From the cell containing the given text, extract its center point as [x, y] coordinate. 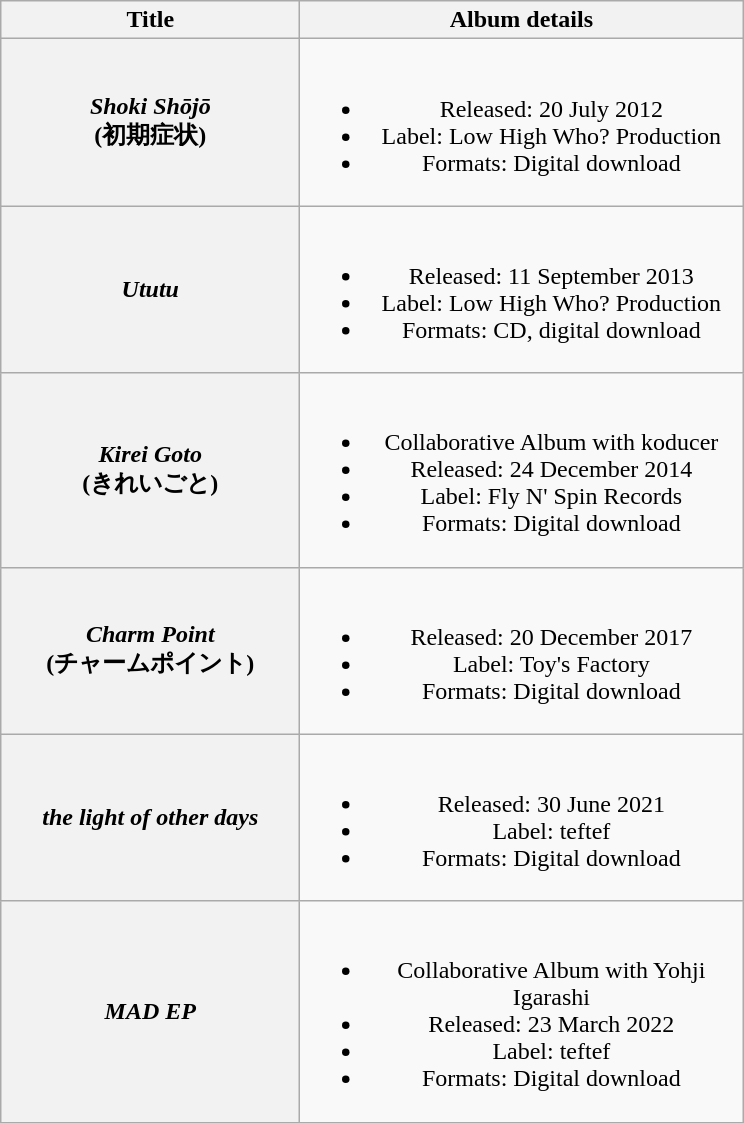
Released: 11 September 2013Label: Low High Who? ProductionFormats: CD, digital download [522, 290]
MAD EP [150, 1012]
Kirei Goto(きれいごと) [150, 470]
Title [150, 20]
Shoki Shōjō(初期症状) [150, 122]
Charm Point(チャームポイント) [150, 650]
Released: 30 June 2021Label: teftefFormats: Digital download [522, 818]
Released: 20 July 2012Label: Low High Who? ProductionFormats: Digital download [522, 122]
the light of other days [150, 818]
Collaborative Album with koducerReleased: 24 December 2014Label: Fly N' Spin RecordsFormats: Digital download [522, 470]
Collaborative Album with Yohji IgarashiReleased: 23 March 2022Label: teftefFormats: Digital download [522, 1012]
Released: 20 December 2017Label: Toy's FactoryFormats: Digital download [522, 650]
Ututu [150, 290]
Album details [522, 20]
